Find where the given text appears and provide that cell's center as [X, Y] coordinate. 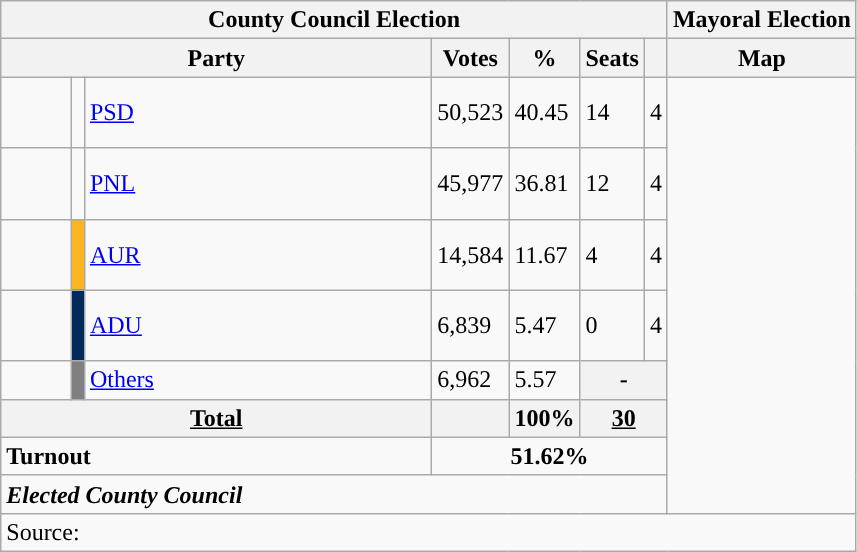
14,584 [470, 254]
ADU [258, 326]
36.81 [544, 184]
Seats [612, 58]
6,962 [470, 380]
30 [624, 418]
0 [612, 326]
6,839 [470, 326]
14 [612, 112]
5.57 [544, 380]
Mayoral Election [762, 20]
- [624, 380]
Turnout [216, 456]
11.67 [544, 254]
51.62% [550, 456]
Others [258, 380]
Party [216, 58]
45,977 [470, 184]
% [544, 58]
AUR [258, 254]
Map [762, 58]
Votes [470, 58]
PNL [258, 184]
County Council Election [334, 20]
PSD [258, 112]
40.45 [544, 112]
50,523 [470, 112]
12 [612, 184]
100% [544, 418]
Elected County Council [334, 494]
Total [216, 418]
Source: [429, 532]
5.47 [544, 326]
